Scan for the cell matching the given text and deliver its (X, Y) coordinate at center. 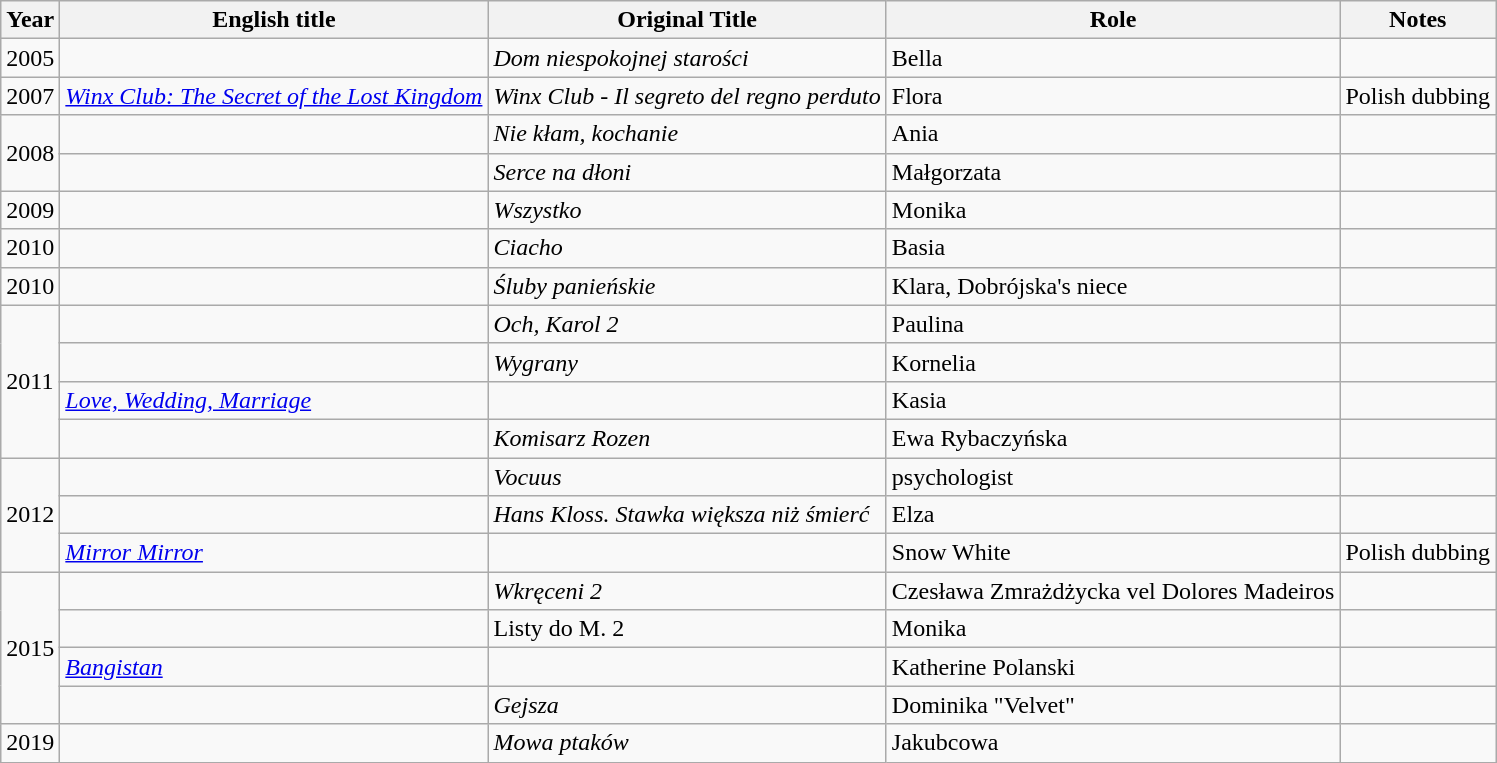
Original Title (687, 20)
Klara, Dobrójska's niece (1113, 286)
Komisarz Rozen (687, 438)
Dominika "Velvet" (1113, 705)
Mirror Mirror (274, 553)
2015 (30, 648)
Bella (1113, 58)
Hans Kloss. Stawka większa niż śmierć (687, 515)
Kornelia (1113, 362)
Vocuus (687, 477)
Gejsza (687, 705)
Winx Club: The Secret of the Lost Kingdom (274, 96)
Love, Wedding, Marriage (274, 400)
Wkręceni 2 (687, 591)
2009 (30, 210)
Jakubcowa (1113, 743)
Basia (1113, 248)
Bangistan (274, 667)
Czesława Zmrażdżycka vel Dolores Madeiros (1113, 591)
Wygrany (687, 362)
Małgorzata (1113, 172)
2019 (30, 743)
Serce na dłoni (687, 172)
2008 (30, 153)
2005 (30, 58)
Dom niespokojnej starości (687, 58)
Role (1113, 20)
Mowa ptaków (687, 743)
Nie kłam, kochanie (687, 134)
Flora (1113, 96)
English title (274, 20)
2007 (30, 96)
Notes (1418, 20)
Ewa Rybaczyńska (1113, 438)
Katherine Polanski (1113, 667)
Paulina (1113, 324)
2012 (30, 515)
Listy do M. 2 (687, 629)
Wszystko (687, 210)
Kasia (1113, 400)
Elza (1113, 515)
Snow White (1113, 553)
2011 (30, 381)
Winx Club - Il segreto del regno perduto (687, 96)
Year (30, 20)
Och, Karol 2 (687, 324)
Ania (1113, 134)
psychologist (1113, 477)
Ciacho (687, 248)
Śluby panieńskie (687, 286)
